Scan for the cell matching the given text and deliver its (x, y) coordinate at center. 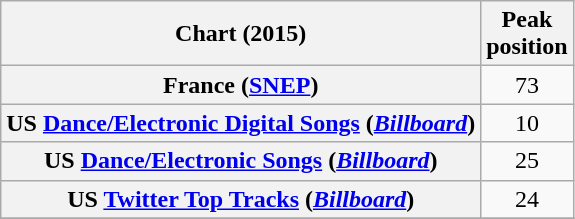
US Dance/Electronic Digital Songs (Billboard) (241, 123)
24 (527, 199)
Chart (2015) (241, 34)
10 (527, 123)
France (SNEP) (241, 85)
US Twitter Top Tracks (Billboard) (241, 199)
Peakposition (527, 34)
73 (527, 85)
US Dance/Electronic Songs (Billboard) (241, 161)
25 (527, 161)
